Capture the cell that displays the provided text and extract its (x, y) central coordinate. 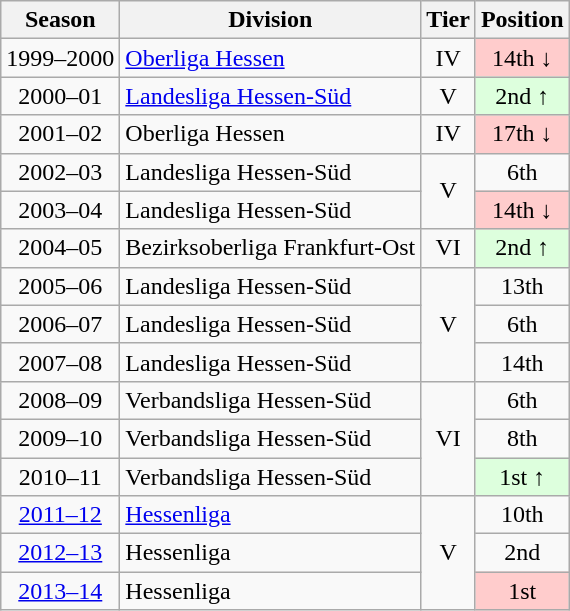
17th ↓ (522, 134)
8th (522, 438)
1999–2000 (60, 58)
2009–10 (60, 438)
2005–06 (60, 286)
2002–03 (60, 172)
2nd (522, 553)
2011–12 (60, 515)
2000–01 (60, 96)
10th (522, 515)
2008–09 (60, 400)
2007–08 (60, 362)
Division (270, 20)
1st ↑ (522, 477)
2012–13 (60, 553)
Bezirksoberliga Frankfurt-Ost (270, 248)
2013–14 (60, 591)
Tier (448, 20)
2003–04 (60, 210)
Season (60, 20)
Position (522, 20)
2004–05 (60, 248)
2006–07 (60, 324)
2001–02 (60, 134)
13th (522, 286)
1st (522, 591)
14th (522, 362)
2010–11 (60, 477)
